Pinpoint the cell where the given text exists, returning its (X, Y) midpoint coordinate. 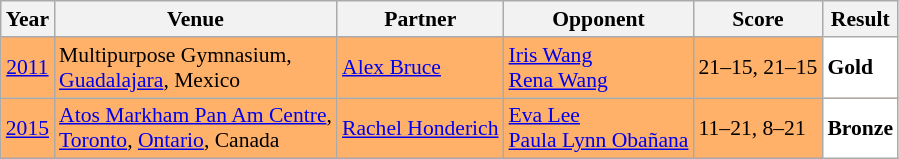
Rachel Honderich (420, 128)
Venue (196, 19)
Score (758, 19)
2015 (28, 128)
Eva Lee Paula Lynn Obañana (599, 128)
11–21, 8–21 (758, 128)
Bronze (860, 128)
Partner (420, 19)
Multipurpose Gymnasium,Guadalajara, Mexico (196, 68)
2011 (28, 68)
Year (28, 19)
Alex Bruce (420, 68)
Opponent (599, 19)
Gold (860, 68)
Iris Wang Rena Wang (599, 68)
21–15, 21–15 (758, 68)
Atos Markham Pan Am Centre,Toronto, Ontario, Canada (196, 128)
Result (860, 19)
